Find where the given text appears and provide that cell's center as [x, y] coordinate. 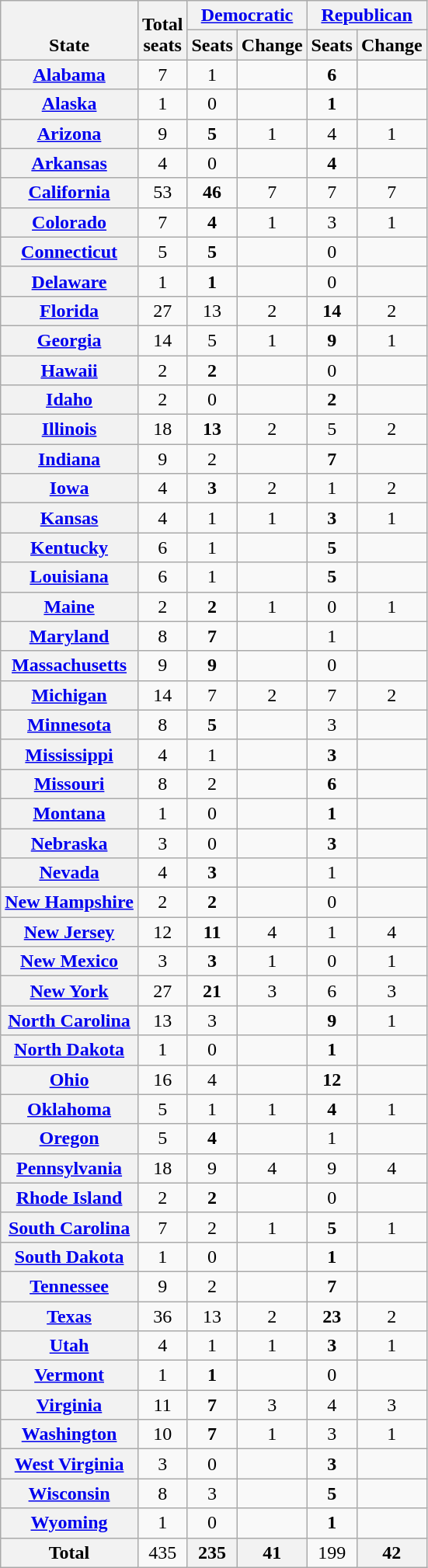
North Dakota [70, 1050]
10 [162, 1434]
New York [70, 991]
23 [332, 1316]
199 [332, 1552]
Minnesota [70, 725]
Virginia [70, 1405]
Rhode Island [70, 1198]
Florida [70, 311]
46 [212, 193]
Tennessee [70, 1286]
New Hampshire [70, 902]
Wisconsin [70, 1493]
Maryland [70, 636]
Kansas [70, 518]
Idaho [70, 400]
Delaware [70, 281]
North Carolina [70, 1020]
Democratic [247, 16]
Vermont [70, 1375]
41 [272, 1552]
West Virginia [70, 1464]
Montana [70, 813]
Hawaii [70, 370]
Ohio [70, 1080]
Nebraska [70, 843]
Kentucky [70, 548]
Colorado [70, 222]
Indiana [70, 459]
Connecticut [70, 252]
435 [162, 1552]
New Jersey [70, 932]
21 [212, 991]
Alabama [70, 75]
New Mexico [70, 961]
Massachusetts [70, 666]
Alaska [70, 104]
Mississippi [70, 754]
Total [70, 1552]
235 [212, 1552]
Maine [70, 607]
Missouri [70, 784]
36 [162, 1316]
Illinois [70, 429]
Washington [70, 1434]
Arizona [70, 134]
Louisiana [70, 577]
53 [162, 193]
Arkansas [70, 163]
South Dakota [70, 1257]
Nevada [70, 873]
42 [391, 1552]
California [70, 193]
South Carolina [70, 1227]
Michigan [70, 695]
Wyoming [70, 1523]
Texas [70, 1316]
Oregon [70, 1139]
Pennsylvania [70, 1168]
State [70, 30]
Oklahoma [70, 1109]
16 [162, 1080]
Utah [70, 1346]
Republican [367, 16]
Iowa [70, 488]
Totalseats [162, 30]
Georgia [70, 340]
